Output the [x, y] coordinate of the center of the cell containing the given text.  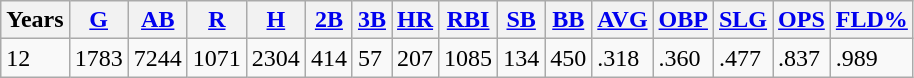
SB [522, 20]
207 [416, 58]
.360 [683, 58]
H [276, 20]
57 [372, 58]
.477 [742, 58]
OPS [802, 20]
3B [372, 20]
AB [158, 20]
RBI [468, 20]
414 [328, 58]
Years [35, 20]
R [216, 20]
BB [568, 20]
134 [522, 58]
HR [416, 20]
1085 [468, 58]
.318 [622, 58]
7244 [158, 58]
2B [328, 20]
.837 [802, 58]
12 [35, 58]
G [98, 20]
1783 [98, 58]
2304 [276, 58]
FLD% [872, 20]
450 [568, 58]
1071 [216, 58]
SLG [742, 20]
.989 [872, 58]
OBP [683, 20]
AVG [622, 20]
